For the text-containing cell, return its midpoint in (x, y) coordinate format. 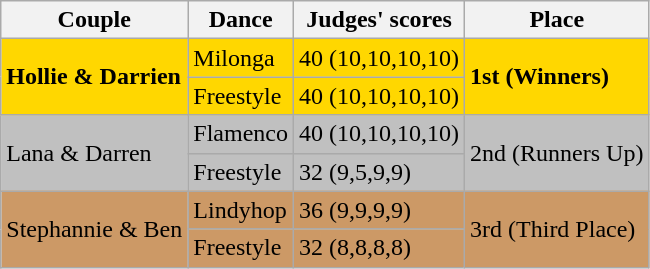
Hollie & Darrien (94, 77)
2nd (Runners Up) (557, 153)
36 (9,9,9,9) (378, 210)
Dance (241, 20)
3rd (Third Place) (557, 229)
Stephannie & Ben (94, 229)
Milonga (241, 58)
Judges' scores (378, 20)
Lindyhop (241, 210)
1st (Winners) (557, 77)
Couple (94, 20)
32 (9,5,9,9) (378, 172)
Flamenco (241, 134)
Place (557, 20)
Lana & Darren (94, 153)
32 (8,8,8,8) (378, 248)
